Extract the (x, y) coordinate from the center of the cell holding the provided text.  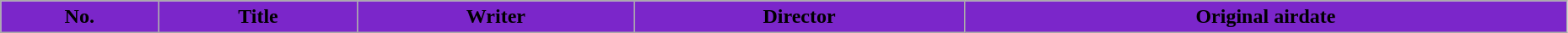
Original airdate (1266, 17)
No. (79, 17)
Writer (496, 17)
Title (258, 17)
Director (800, 17)
